Detect which cell encompasses the target text, then output its (X, Y) center coordinate. 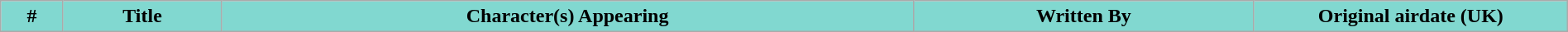
Character(s) Appearing (567, 16)
Written By (1083, 16)
# (31, 16)
Original airdate (UK) (1411, 16)
Title (142, 16)
